Search for the cell housing the specified text and yield its [X, Y] center coordinate. 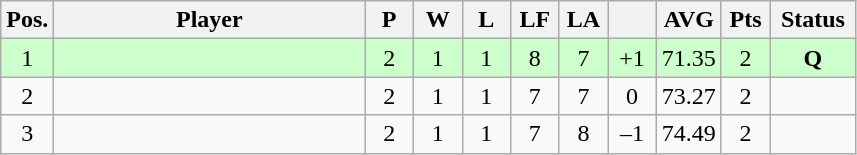
Player [210, 20]
73.27 [688, 96]
Pos. [28, 20]
Q [813, 58]
Status [813, 20]
–1 [632, 134]
LA [584, 20]
LF [536, 20]
P [390, 20]
71.35 [688, 58]
W [438, 20]
3 [28, 134]
+1 [632, 58]
74.49 [688, 134]
AVG [688, 20]
L [486, 20]
Pts [746, 20]
0 [632, 96]
